Capture the cell that displays the provided text and extract its (X, Y) central coordinate. 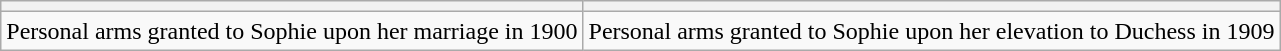
Personal arms granted to Sophie upon her marriage in 1900 (292, 31)
Personal arms granted to Sophie upon her elevation to Duchess in 1909 (932, 31)
